Pinpoint the cell where the given text exists, returning its (X, Y) midpoint coordinate. 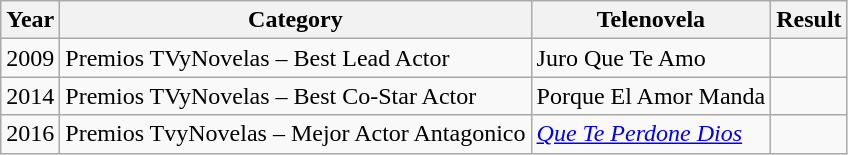
Year (30, 20)
Premios TVyNovelas – Best Co-Star Actor (296, 96)
Porque El Amor Manda (651, 96)
Premios TvyNovelas – Mejor Actor Antagonico (296, 134)
2009 (30, 58)
Telenovela (651, 20)
Category (296, 20)
Premios TVyNovelas – Best Lead Actor (296, 58)
Result (809, 20)
2014 (30, 96)
2016 (30, 134)
Juro Que Te Amo (651, 58)
Que Te Perdone Dios (651, 134)
